Determine the [x, y] coordinate at the center of the cell enclosing the given text.  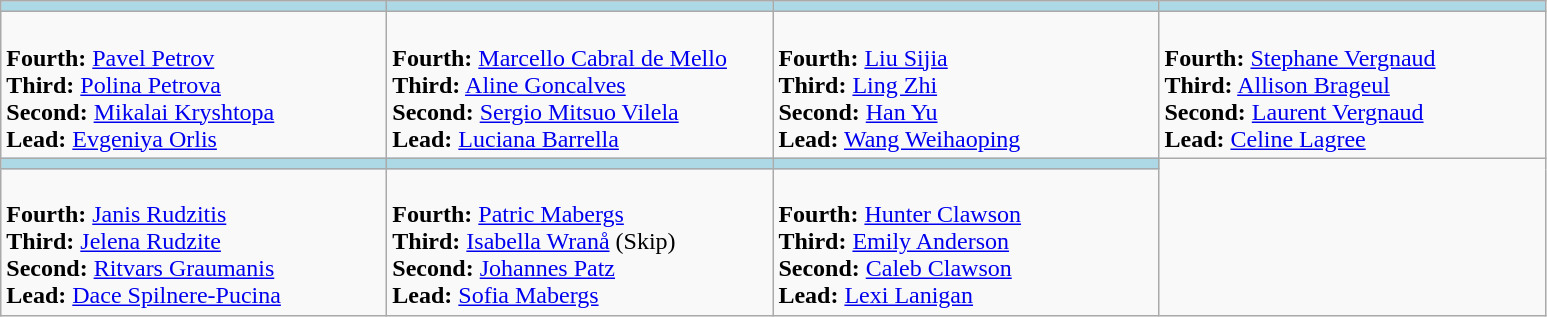
Fourth: Janis Rudzitis Third: Jelena Rudzite Second: Ritvars Graumanis Lead: Dace Spilnere-Pucina [194, 242]
Fourth: Pavel Petrov Third: Polina Petrova Second: Mikalai Kryshtopa Lead: Evgeniya Orlis [194, 85]
Fourth: Hunter Clawson Third: Emily Anderson Second: Caleb Clawson Lead: Lexi Lanigan [966, 242]
Fourth: Liu Sijia Third: Ling Zhi Second: Han Yu Lead: Wang Weihaoping [966, 85]
Fourth: Marcello Cabral de Mello Third: Aline Goncalves Second: Sergio Mitsuo Vilela Lead: Luciana Barrella [580, 85]
Fourth: Stephane Vergnaud Third: Allison Brageul Second: Laurent Vergnaud Lead: Celine Lagree [1352, 85]
Fourth: Patric Mabergs Third: Isabella Wranå (Skip) Second: Johannes Patz Lead: Sofia Mabergs [580, 242]
